Capture the cell that displays the provided text and extract its [X, Y] central coordinate. 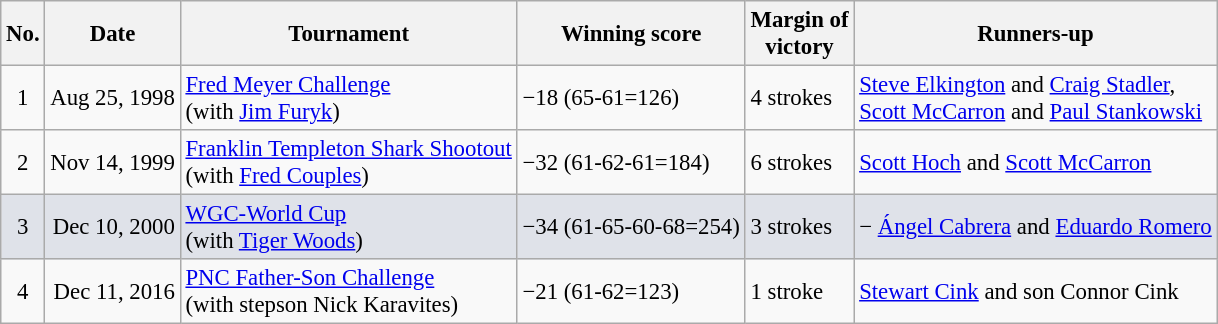
Franklin Templeton Shark Shootout(with Fred Couples) [348, 162]
− Ángel Cabrera and Eduardo Romero [1036, 228]
Dec 11, 2016 [112, 292]
Margin ofvictory [800, 34]
Scott Hoch and Scott McCarron [1036, 162]
Winning score [631, 34]
Aug 25, 1998 [112, 98]
WGC-World Cup(with Tiger Woods) [348, 228]
Steve Elkington and Craig Stadler, Scott McCarron and Paul Stankowski [1036, 98]
Runners-up [1036, 34]
Fred Meyer Challenge(with Jim Furyk) [348, 98]
Dec 10, 2000 [112, 228]
−21 (61-62=123) [631, 292]
No. [23, 34]
Date [112, 34]
−32 (61-62-61=184) [631, 162]
3 [23, 228]
Nov 14, 1999 [112, 162]
3 strokes [800, 228]
2 [23, 162]
4 strokes [800, 98]
1 [23, 98]
1 stroke [800, 292]
−18 (65-61=126) [631, 98]
6 strokes [800, 162]
Tournament [348, 34]
4 [23, 292]
Stewart Cink and son Connor Cink [1036, 292]
−34 (61-65-60-68=254) [631, 228]
PNC Father-Son Challenge(with stepson Nick Karavites) [348, 292]
